Determine the (x, y) coordinate at the center of the cell enclosing the given text.  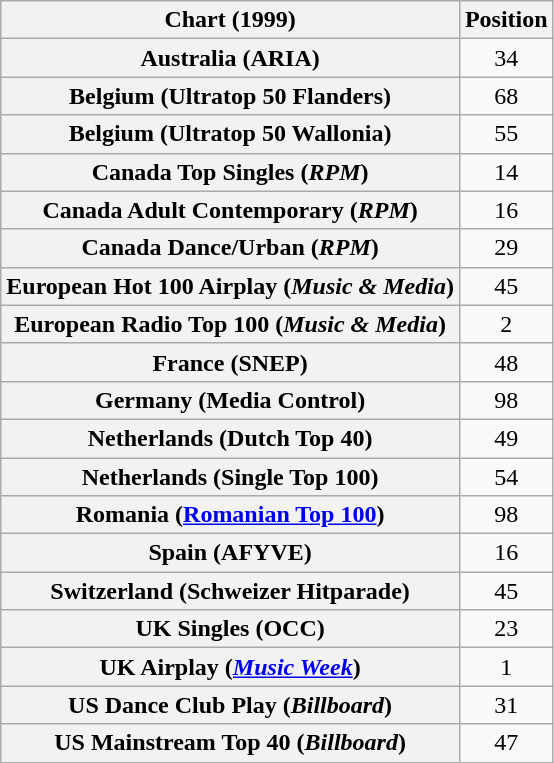
31 (506, 705)
Chart (1999) (230, 20)
Canada Top Singles (RPM) (230, 172)
Netherlands (Dutch Top 40) (230, 438)
2 (506, 324)
Germany (Media Control) (230, 400)
UK Airplay (Music Week) (230, 667)
European Hot 100 Airplay (Music & Media) (230, 286)
Canada Dance/Urban (RPM) (230, 248)
Australia (ARIA) (230, 58)
France (SNEP) (230, 362)
Position (506, 20)
55 (506, 134)
Canada Adult Contemporary (RPM) (230, 210)
US Dance Club Play (Billboard) (230, 705)
34 (506, 58)
European Radio Top 100 (Music & Media) (230, 324)
1 (506, 667)
49 (506, 438)
Netherlands (Single Top 100) (230, 477)
47 (506, 743)
US Mainstream Top 40 (Billboard) (230, 743)
23 (506, 629)
Belgium (Ultratop 50 Wallonia) (230, 134)
68 (506, 96)
Switzerland (Schweizer Hitparade) (230, 591)
Spain (AFYVE) (230, 553)
29 (506, 248)
54 (506, 477)
Belgium (Ultratop 50 Flanders) (230, 96)
Romania (Romanian Top 100) (230, 515)
14 (506, 172)
UK Singles (OCC) (230, 629)
48 (506, 362)
